For the text-containing cell, return its midpoint in [X, Y] coordinate format. 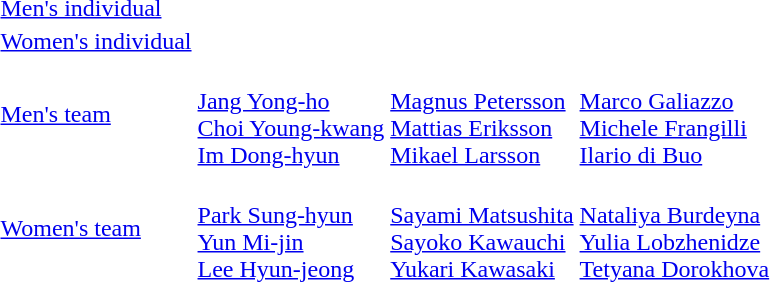
Jang Yong-ho Choi Young-kwang Im Dong-hyun [291, 114]
Magnus Petersson Mattias Eriksson Mikael Larsson [482, 114]
